Identify which cell holds the provided text, then report its (x, y) central coordinate. 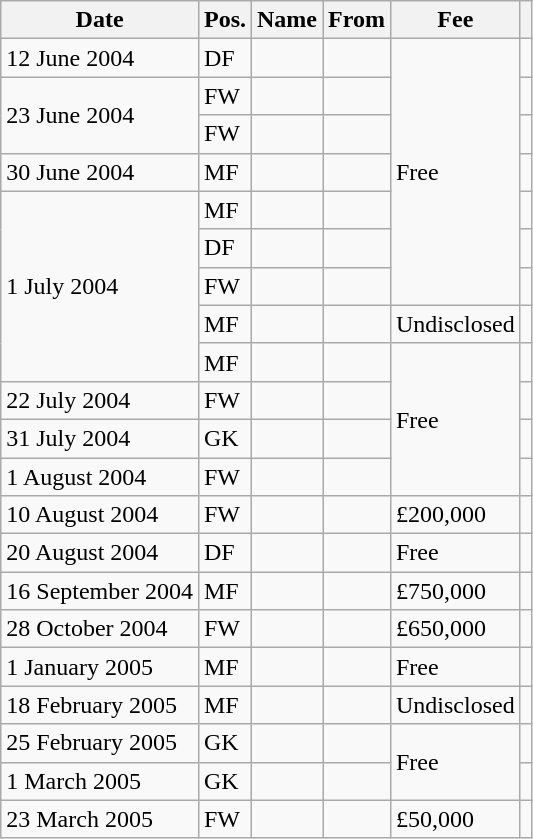
Date (100, 20)
20 August 2004 (100, 553)
25 February 2005 (100, 743)
28 October 2004 (100, 629)
23 June 2004 (100, 115)
30 June 2004 (100, 172)
10 August 2004 (100, 515)
16 September 2004 (100, 591)
31 July 2004 (100, 438)
1 January 2005 (100, 667)
18 February 2005 (100, 705)
£50,000 (455, 819)
23 March 2005 (100, 819)
22 July 2004 (100, 400)
From (357, 20)
1 August 2004 (100, 477)
12 June 2004 (100, 58)
£650,000 (455, 629)
Pos. (224, 20)
£750,000 (455, 591)
1 July 2004 (100, 286)
1 March 2005 (100, 781)
£200,000 (455, 515)
Fee (455, 20)
Name (288, 20)
